Capture the cell that displays the provided text and extract its (x, y) central coordinate. 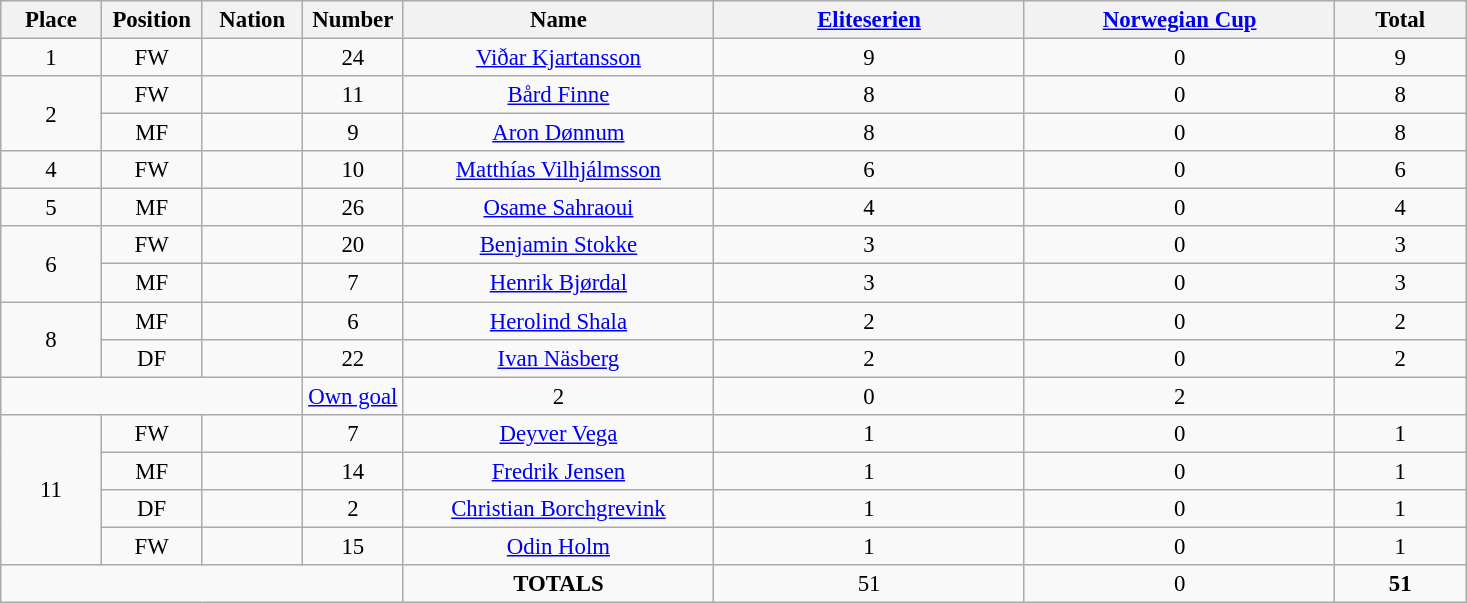
Bård Finne (558, 95)
Odin Holm (558, 546)
Own goal (354, 396)
Position (152, 20)
Benjamin Stokke (558, 245)
Herolind Shala (558, 321)
Place (52, 20)
Eliteserien (870, 20)
24 (354, 58)
Deyver Vega (558, 433)
Viðar Kjartansson (558, 58)
Total (1400, 20)
TOTALS (558, 584)
26 (354, 208)
5 (52, 208)
Ivan Näsberg (558, 358)
Christian Borchgrevink (558, 509)
10 (354, 170)
Norwegian Cup (1180, 20)
Osame Sahraoui (558, 208)
Nation (252, 20)
Aron Dønnum (558, 133)
15 (354, 546)
Number (354, 20)
14 (354, 471)
Matthías Vilhjálmsson (558, 170)
20 (354, 245)
Henrik Bjørdal (558, 283)
Fredrik Jensen (558, 471)
22 (354, 358)
Name (558, 20)
